For the text-containing cell, return its midpoint in [X, Y] coordinate format. 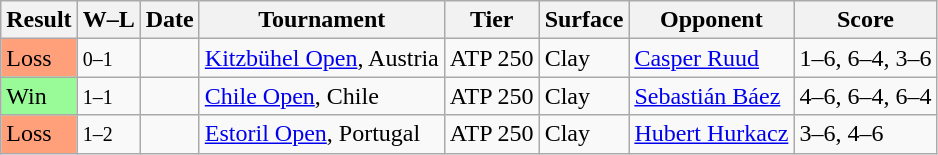
4–6, 6–4, 6–4 [866, 96]
1–1 [108, 96]
Estoril Open, Portugal [322, 134]
1–6, 6–4, 3–6 [866, 58]
Result [39, 20]
Sebastián Báez [712, 96]
Win [39, 96]
Opponent [712, 20]
W–L [108, 20]
1–2 [108, 134]
3–6, 4–6 [866, 134]
Surface [584, 20]
Chile Open, Chile [322, 96]
Hubert Hurkacz [712, 134]
Tier [492, 20]
Tournament [322, 20]
Casper Ruud [712, 58]
0–1 [108, 58]
Date [170, 20]
Score [866, 20]
Kitzbühel Open, Austria [322, 58]
